Provide the [X, Y] coordinate of the cell's center where the given text is located.  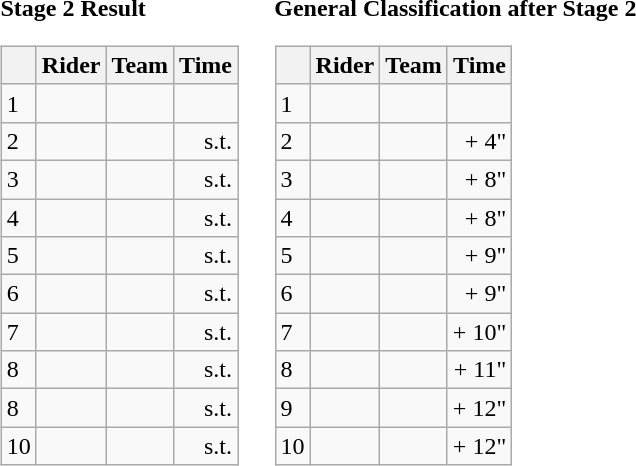
+ 11" [479, 370]
+ 10" [479, 332]
9 [292, 408]
+ 4" [479, 141]
